Determine the [x, y] coordinate at the center of the cell enclosing the given text.  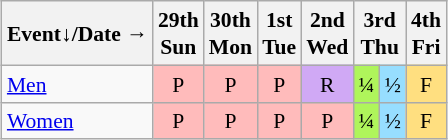
R [327, 84]
29thSun [178, 33]
30thMon [230, 33]
1stTue [279, 33]
2ndWed [327, 33]
Event↓/Date → [78, 33]
Women [78, 120]
Men [78, 84]
4thFri [426, 33]
3rdThu [380, 33]
